Identify which cell holds the provided text, then report its (X, Y) central coordinate. 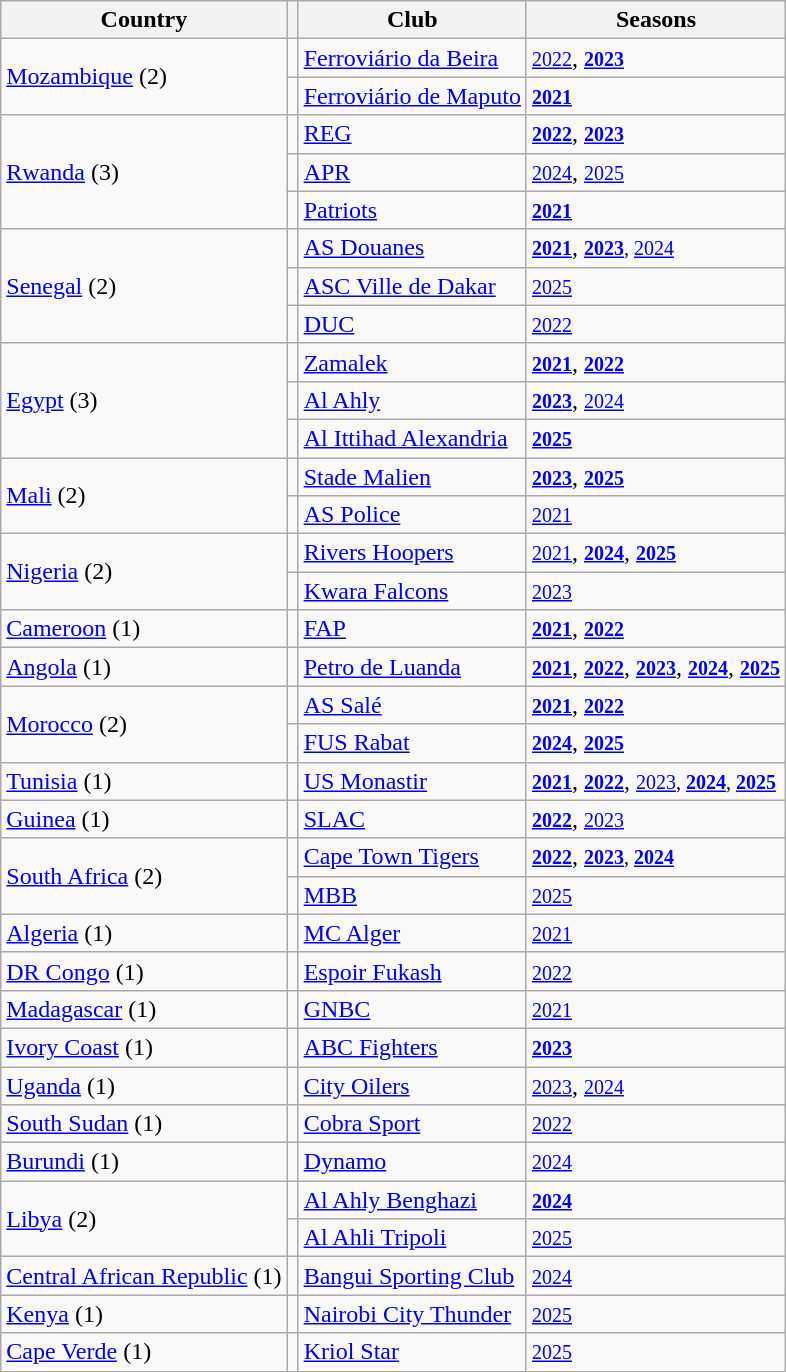
ASC Ville de Dakar (412, 286)
Angola (1) (144, 667)
DUC (412, 324)
Senegal (2) (144, 286)
2023, 2025 (656, 477)
Egypt (3) (144, 400)
Mali (2) (144, 496)
FUS Rabat (412, 743)
Burundi (1) (144, 1162)
Seasons (656, 20)
US Monastir (412, 781)
FAP (412, 629)
APR (412, 172)
AS Police (412, 515)
SLAC (412, 819)
Ivory Coast (1) (144, 1047)
Morocco (2) (144, 724)
Patriots (412, 210)
South Africa (2) (144, 876)
Al Ahly (412, 400)
City Oilers (412, 1085)
Al Ahly Benghazi (412, 1200)
Zamalek (412, 362)
Cape Verde (1) (144, 1352)
DR Congo (1) (144, 971)
Ferroviário de Maputo (412, 96)
Mozambique (2) (144, 77)
Kenya (1) (144, 1314)
MC Alger (412, 933)
Stade Malien (412, 477)
2021, 2024, 2025 (656, 553)
2022, 2023, 2024 (656, 857)
AS Douanes (412, 248)
Guinea (1) (144, 819)
Cameroon (1) (144, 629)
Nigeria (2) (144, 572)
Rivers Hoopers (412, 553)
Cobra Sport (412, 1124)
MBB (412, 895)
Libya (2) (144, 1219)
Cape Town Tigers (412, 857)
Petro de Luanda (412, 667)
Al Ahli Tripoli (412, 1238)
Kwara Falcons (412, 591)
Al Ittihad Alexandria (412, 438)
Madagascar (1) (144, 1009)
Uganda (1) (144, 1085)
Bangui Sporting Club (412, 1276)
Club (412, 20)
Ferroviário da Beira (412, 58)
Espoir Fukash (412, 971)
Algeria (1) (144, 933)
2021, 2023, 2024 (656, 248)
AS Salé (412, 705)
Dynamo (412, 1162)
Country (144, 20)
Nairobi City Thunder (412, 1314)
REG (412, 134)
GNBC (412, 1009)
ABC Fighters (412, 1047)
Kriol Star (412, 1352)
Tunisia (1) (144, 781)
Central African Republic (1) (144, 1276)
Rwanda (3) (144, 172)
South Sudan (1) (144, 1124)
